Locate the cell with the specified text and output its (x, y) center coordinate. 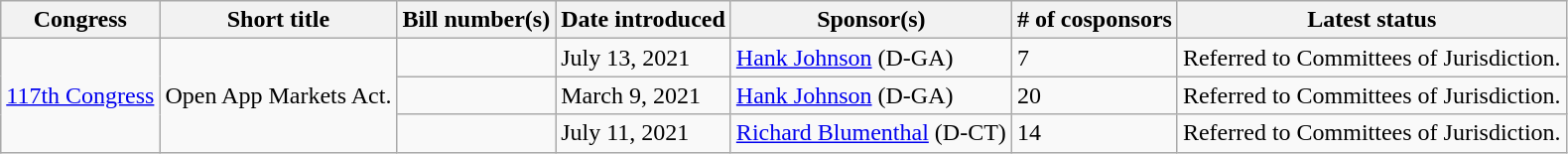
Sponsor(s) (871, 20)
14 (1094, 133)
Open App Markets Act. (278, 95)
Short title (278, 20)
Date introduced (643, 20)
# of cosponsors (1094, 20)
117th Congress (80, 95)
Congress (80, 20)
Latest status (1372, 20)
July 11, 2021 (643, 133)
March 9, 2021 (643, 95)
July 13, 2021 (643, 58)
Bill number(s) (476, 20)
Richard Blumenthal (D-CT) (871, 133)
7 (1094, 58)
20 (1094, 95)
